Determine the (x, y) coordinate at the center of the cell enclosing the given text.  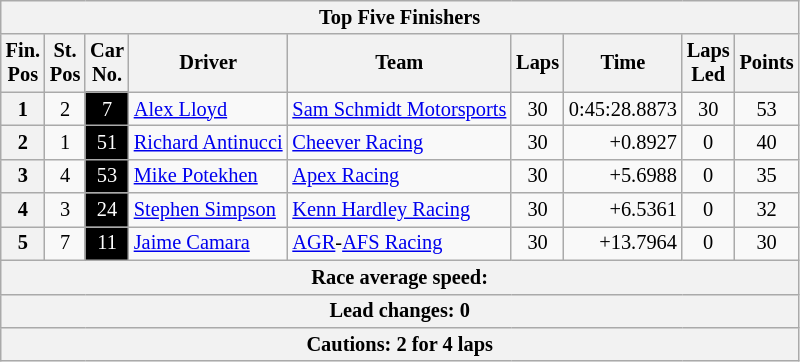
0:45:28.8873 (623, 109)
32 (767, 210)
+5.6988 (623, 176)
24 (107, 210)
+0.8927 (623, 142)
Sam Schmidt Motorsports (399, 109)
Top Five Finishers (400, 17)
Lead changes: 0 (400, 311)
Time (623, 63)
+13.7964 (623, 243)
CarNo. (107, 63)
Cheever Racing (399, 142)
51 (107, 142)
AGR-AFS Racing (399, 243)
+6.5361 (623, 210)
Race average speed: (400, 277)
Alex Lloyd (208, 109)
Team (399, 63)
Driver (208, 63)
LapsLed (708, 63)
St.Pos (65, 63)
Points (767, 63)
Laps (538, 63)
Jaime Camara (208, 243)
Fin.Pos (23, 63)
Cautions: 2 for 4 laps (400, 344)
11 (107, 243)
5 (23, 243)
Kenn Hardley Racing (399, 210)
Stephen Simpson (208, 210)
Richard Antinucci (208, 142)
Mike Potekhen (208, 176)
35 (767, 176)
40 (767, 142)
Apex Racing (399, 176)
